Extract the [x, y] coordinate from the center of the cell holding the provided text.  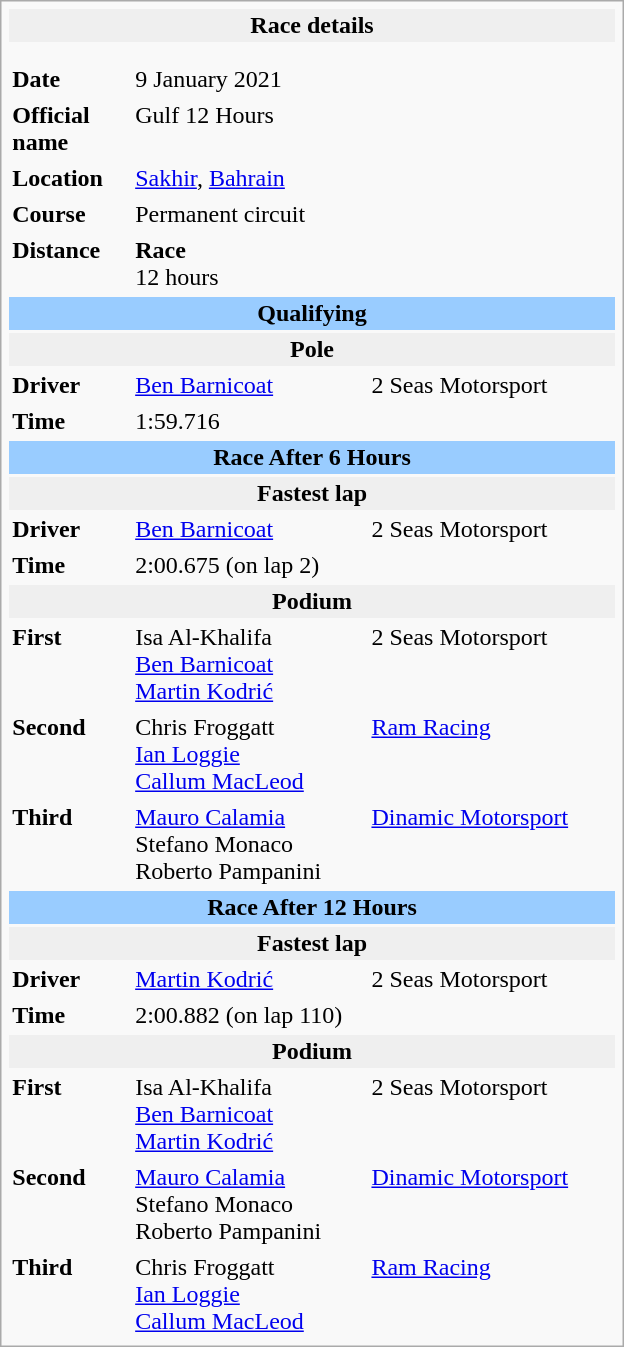
9 January 2021 [248, 80]
Location [69, 178]
Pole [312, 350]
2:00.882 (on lap 110) [374, 1016]
Qualifying [312, 314]
Race After 12 Hours [312, 908]
Course [69, 214]
1:59.716 [374, 422]
Distance [69, 264]
Date [69, 80]
Race After 6 Hours [312, 458]
Martin Kodrić [248, 980]
Race12 hours [374, 264]
Race details [312, 26]
Permanent circuit [374, 214]
Sakhir, Bahrain [374, 178]
Gulf 12 Hours [374, 129]
Official name [69, 129]
2:00.675 (on lap 2) [374, 566]
